Return [x, y] of the center of cell containing provided text 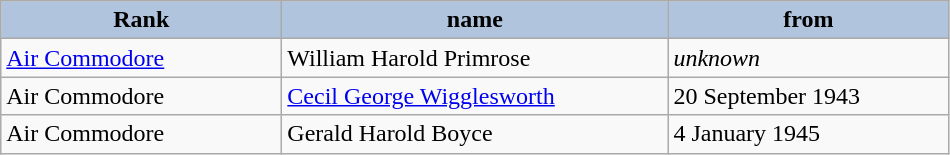
unknown [808, 58]
Cecil George Wigglesworth [475, 96]
from [808, 20]
Rank [142, 20]
20 September 1943 [808, 96]
name [475, 20]
William Harold Primrose [475, 58]
Gerald Harold Boyce [475, 134]
4 January 1945 [808, 134]
